Extract the [X, Y] coordinate from the center of the cell holding the provided text.  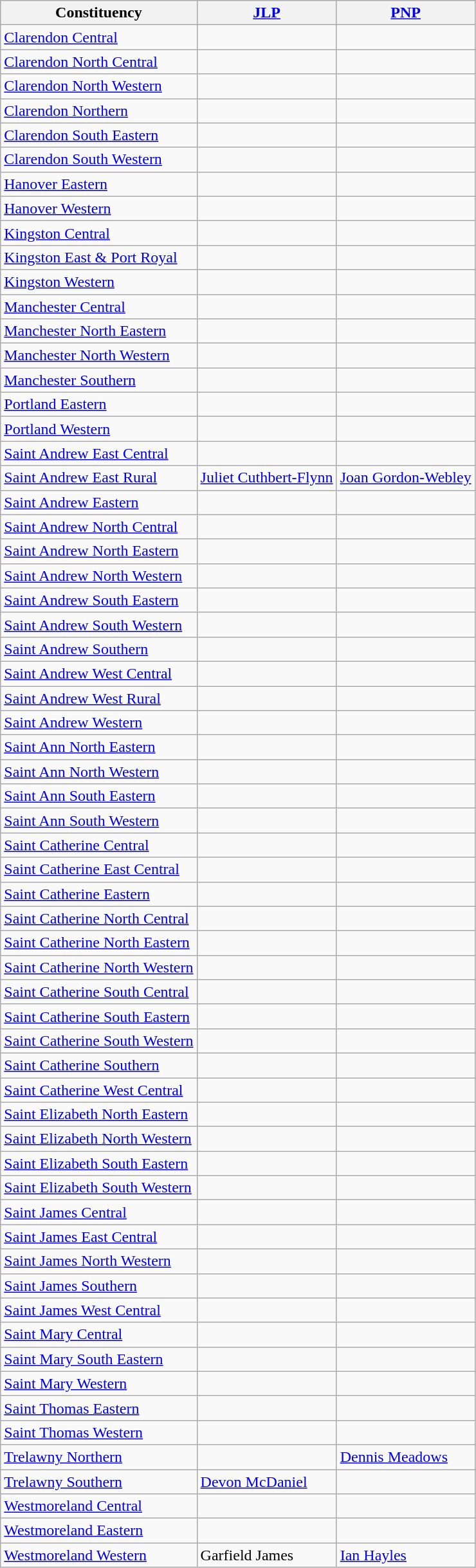
Saint James Southern [99, 1286]
JLP [266, 13]
Saint Catherine South Central [99, 992]
Westmoreland Central [99, 1506]
Saint Catherine Eastern [99, 894]
Saint Mary South Eastern [99, 1359]
Saint James West Central [99, 1310]
Saint James Central [99, 1212]
Kingston Western [99, 282]
Saint Catherine West Central [99, 1090]
Saint Andrew North Western [99, 576]
Saint Andrew West Central [99, 673]
Saint Catherine North Central [99, 918]
Saint Catherine Central [99, 845]
Manchester North Eastern [99, 331]
Clarendon South Western [99, 160]
Saint Andrew Eastern [99, 502]
Saint Andrew South Eastern [99, 600]
Manchester North Western [99, 356]
Westmoreland Western [99, 1555]
Saint Andrew West Rural [99, 698]
Manchester Central [99, 307]
Constituency [99, 13]
Clarendon Central [99, 37]
Saint Ann North Western [99, 772]
Clarendon South Eastern [99, 135]
Ian Hayles [405, 1555]
Saint Elizabeth South Eastern [99, 1163]
Clarendon North Western [99, 86]
Hanover Eastern [99, 184]
Saint Ann South Western [99, 821]
Saint Catherine South Eastern [99, 1016]
Saint Mary Central [99, 1335]
Saint Catherine North Western [99, 967]
Kingston Central [99, 233]
Portland Western [99, 429]
Saint James East Central [99, 1237]
Saint Elizabeth South Western [99, 1188]
Garfield James [266, 1555]
Saint Catherine Southern [99, 1065]
Saint Andrew East Rural [99, 478]
Saint Catherine North Eastern [99, 943]
Dennis Meadows [405, 1457]
Saint Ann South Eastern [99, 796]
Saint Catherine South Western [99, 1041]
Saint Thomas Eastern [99, 1408]
Saint Andrew South Western [99, 624]
Juliet Cuthbert-Flynn [266, 478]
Saint Elizabeth North Western [99, 1139]
PNP [405, 13]
Clarendon North Central [99, 62]
Saint Catherine East Central [99, 870]
Saint Andrew East Central [99, 453]
Saint Mary Western [99, 1383]
Saint Andrew North Central [99, 527]
Clarendon Northern [99, 111]
Saint Ann North Eastern [99, 747]
Saint Thomas Western [99, 1432]
Saint Elizabeth North Eastern [99, 1115]
Saint Andrew Western [99, 723]
Manchester Southern [99, 380]
Hanover Western [99, 208]
Westmoreland Eastern [99, 1531]
Trelawny Northern [99, 1457]
Saint Andrew North Eastern [99, 551]
Trelawny Southern [99, 1481]
Devon McDaniel [266, 1481]
Portland Eastern [99, 405]
Saint Andrew Southern [99, 649]
Kingston East & Port Royal [99, 257]
Joan Gordon-Webley [405, 478]
Saint James North Western [99, 1261]
